Determine the (X, Y) coordinate at the center of the cell enclosing the given text.  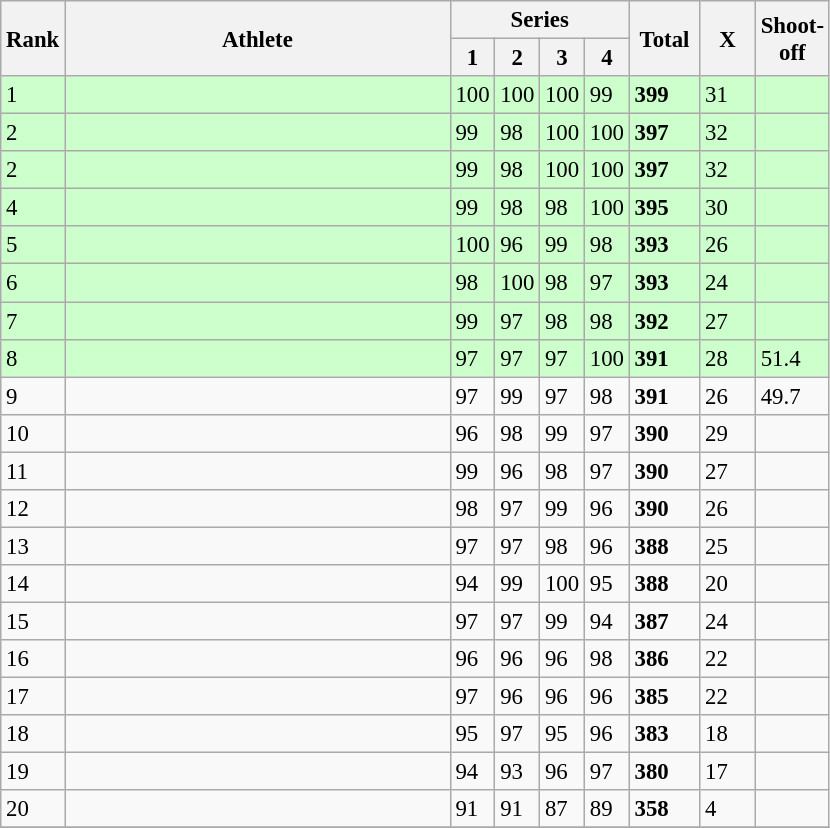
Shoot-off (792, 38)
31 (728, 95)
29 (728, 433)
28 (728, 358)
16 (33, 659)
395 (664, 208)
399 (664, 95)
14 (33, 584)
358 (664, 809)
3 (562, 58)
392 (664, 321)
Series (540, 20)
383 (664, 734)
12 (33, 509)
5 (33, 245)
Rank (33, 38)
387 (664, 621)
15 (33, 621)
51.4 (792, 358)
7 (33, 321)
6 (33, 283)
386 (664, 659)
9 (33, 396)
385 (664, 697)
13 (33, 546)
30 (728, 208)
25 (728, 546)
11 (33, 471)
380 (664, 772)
8 (33, 358)
X (728, 38)
Athlete (258, 38)
10 (33, 433)
93 (518, 772)
89 (606, 809)
Total (664, 38)
87 (562, 809)
19 (33, 772)
49.7 (792, 396)
